Detect which cell encompasses the target text, then output its [x, y] center coordinate. 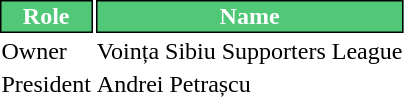
Role [46, 16]
Owner [46, 51]
Name [250, 16]
Voința Sibiu Supporters League [250, 51]
